Pinpoint the cell where the given text exists, returning its [X, Y] midpoint coordinate. 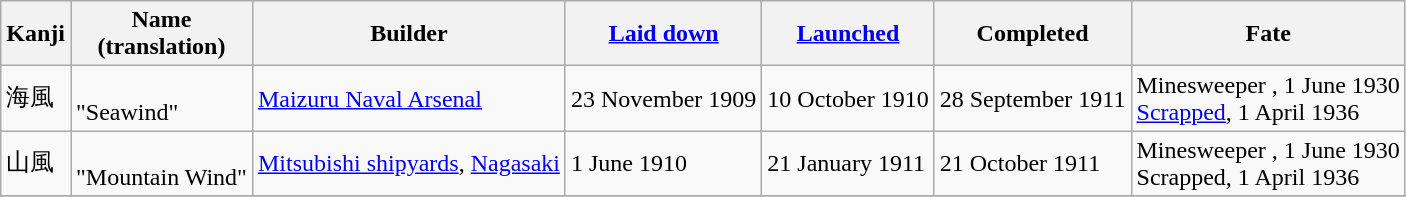
Kanji [36, 34]
21 October 1911 [1032, 164]
"Seawind" [161, 98]
山風 [36, 164]
Laid down [663, 34]
海風 [36, 98]
1 June 1910 [663, 164]
Launched [848, 34]
Mitsubishi shipyards, Nagasaki [408, 164]
Minesweeper , 1 June 1930Scrapped, 1 April 1936 [1268, 164]
Name(translation) [161, 34]
10 October 1910 [848, 98]
21 January 1911 [848, 164]
Completed [1032, 34]
Minesweeper , 1 June 1930 Scrapped, 1 April 1936 [1268, 98]
28 September 1911 [1032, 98]
Fate [1268, 34]
Builder [408, 34]
"Mountain Wind" [161, 164]
23 November 1909 [663, 98]
Maizuru Naval Arsenal [408, 98]
